From the cell containing the given text, extract its center point as [X, Y] coordinate. 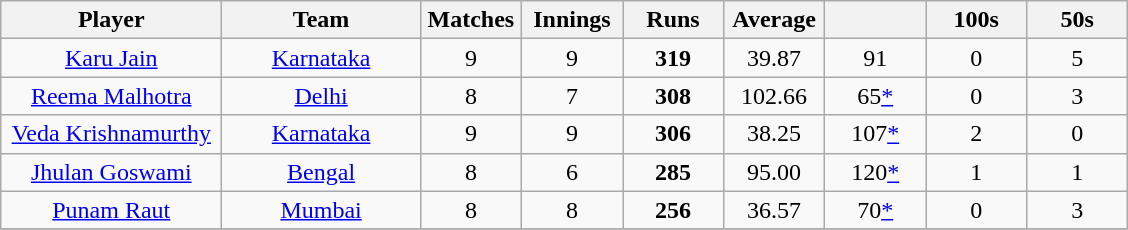
Team [322, 20]
Runs [672, 20]
Bengal [322, 172]
308 [672, 96]
39.87 [774, 58]
36.57 [774, 210]
256 [672, 210]
70* [876, 210]
Veda Krishnamurthy [112, 134]
95.00 [774, 172]
107* [876, 134]
Punam Raut [112, 210]
100s [976, 20]
120* [876, 172]
6 [572, 172]
5 [1078, 58]
Innings [572, 20]
319 [672, 58]
91 [876, 58]
7 [572, 96]
102.66 [774, 96]
Delhi [322, 96]
38.25 [774, 134]
Reema Malhotra [112, 96]
306 [672, 134]
Matches [470, 20]
65* [876, 96]
Player [112, 20]
Mumbai [322, 210]
2 [976, 134]
50s [1078, 20]
Karu Jain [112, 58]
Average [774, 20]
Jhulan Goswami [112, 172]
285 [672, 172]
